Search for the cell housing the specified text and yield its (X, Y) center coordinate. 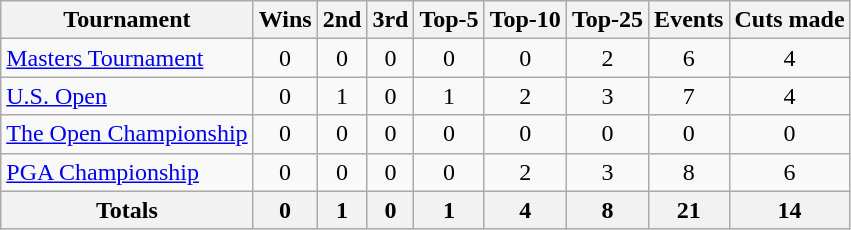
Cuts made (790, 20)
Top-25 (607, 20)
3rd (390, 20)
Tournament (127, 20)
PGA Championship (127, 172)
Wins (285, 20)
U.S. Open (127, 96)
14 (790, 210)
Top-10 (525, 20)
Top-5 (449, 20)
Events (689, 20)
Masters Tournament (127, 58)
2nd (342, 20)
Totals (127, 210)
7 (689, 96)
The Open Championship (127, 134)
21 (689, 210)
